Identify which cell holds the provided text, then report its [x, y] central coordinate. 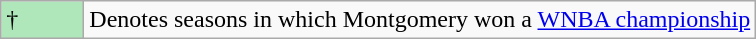
† [42, 20]
Denotes seasons in which Montgomery won a WNBA championship [420, 20]
